Scan for the cell matching the given text and deliver its [x, y] coordinate at center. 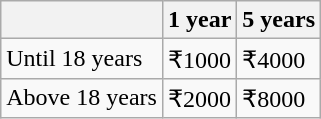
₹2000 [199, 98]
Until 18 years [82, 59]
₹8000 [279, 98]
5 years [279, 20]
₹4000 [279, 59]
Above 18 years [82, 98]
1 year [199, 20]
₹1000 [199, 59]
